For the text-containing cell, return its midpoint in [X, Y] coordinate format. 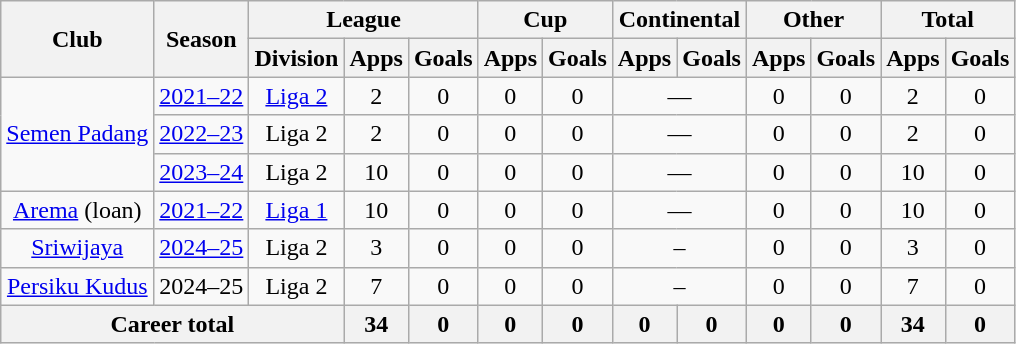
Persiku Kudus [78, 286]
Liga 1 [296, 210]
Semen Padang [78, 134]
Division [296, 58]
Arema (loan) [78, 210]
Season [202, 39]
2022–23 [202, 134]
Other [813, 20]
League [364, 20]
Continental [679, 20]
Club [78, 39]
2023–24 [202, 172]
Total [948, 20]
Sriwijaya [78, 248]
Cup [545, 20]
Career total [172, 324]
